Return the (X, Y) coordinate for the center point of the cell that contains the specified text.  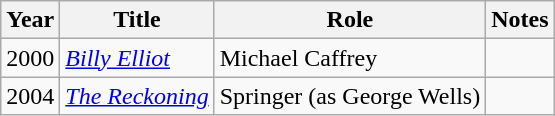
Michael Caffrey (350, 58)
Year (30, 20)
2000 (30, 58)
Role (350, 20)
Billy Elliot (137, 58)
Springer (as George Wells) (350, 96)
The Reckoning (137, 96)
Title (137, 20)
Notes (520, 20)
2004 (30, 96)
